Extract the (X, Y) coordinate from the center of the cell holding the provided text.  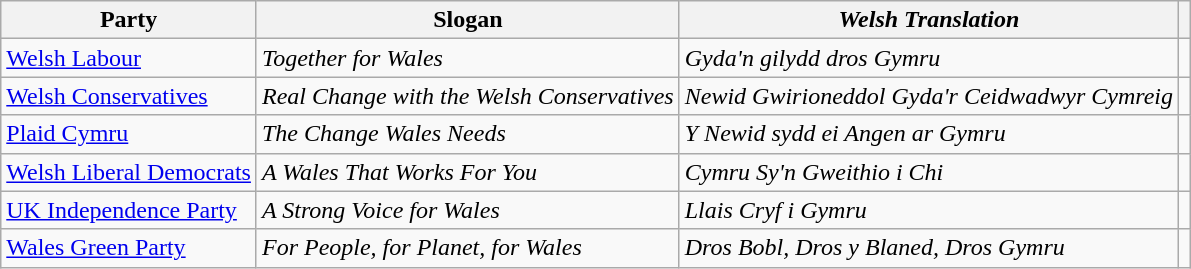
Y Newid sydd ei Angen ar Gymru (928, 134)
Cymru Sy'n Gweithio i Chi (928, 172)
Newid Gwirioneddol Gyda'r Ceidwadwyr Cymreig (928, 96)
UK Independence Party (129, 210)
Welsh Translation (928, 20)
Slogan (468, 20)
A Strong Voice for Wales (468, 210)
The Change Wales Needs (468, 134)
Party (129, 20)
Welsh Labour (129, 58)
Llais Cryf i Gymru (928, 210)
Real Change with the Welsh Conservatives (468, 96)
For People, for Planet, for Wales (468, 248)
Welsh Conservatives (129, 96)
A Wales That Works For You (468, 172)
Wales Green Party (129, 248)
Plaid Cymru (129, 134)
Together for Wales (468, 58)
Gyda'n gilydd dros Gymru (928, 58)
Dros Bobl, Dros y Blaned, Dros Gymru (928, 248)
Welsh Liberal Democrats (129, 172)
